Provide the [x, y] coordinate of the cell's center where the given text is located.  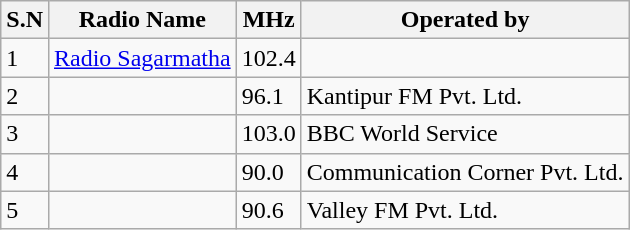
BBC World Service [465, 134]
S.N [25, 20]
96.1 [268, 96]
MHz [268, 20]
4 [25, 172]
5 [25, 210]
Radio Sagarmatha [142, 58]
1 [25, 58]
3 [25, 134]
Kantipur FM Pvt. Ltd. [465, 96]
90.0 [268, 172]
102.4 [268, 58]
90.6 [268, 210]
2 [25, 96]
Radio Name [142, 20]
Communication Corner Pvt. Ltd. [465, 172]
103.0 [268, 134]
Operated by [465, 20]
Valley FM Pvt. Ltd. [465, 210]
